Locate the cell with the specified text and output its [X, Y] center coordinate. 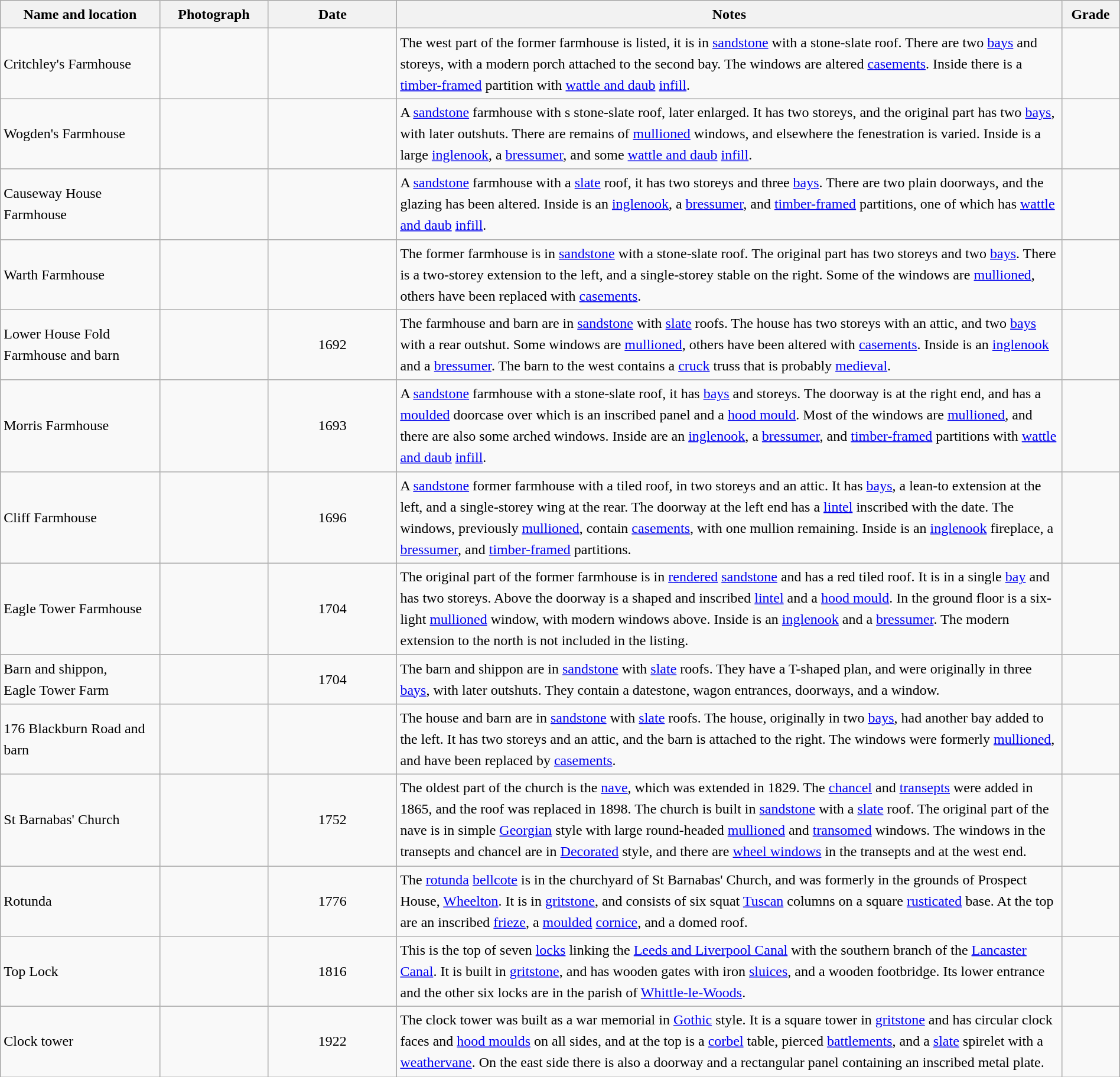
Lower House Fold Farmhouse and barn [80, 345]
Causeway House Farmhouse [80, 204]
Wogden's Farmhouse [80, 134]
Clock tower [80, 1042]
176 Blackburn Road and barn [80, 738]
1816 [333, 971]
1693 [333, 425]
Grade [1090, 14]
Rotunda [80, 902]
Morris Farmhouse [80, 425]
1752 [333, 820]
St Barnabas' Church [80, 820]
Date [333, 14]
Top Lock [80, 971]
Photograph [214, 14]
1776 [333, 902]
Warth Farmhouse [80, 274]
1696 [333, 518]
Cliff Farmhouse [80, 518]
Barn and shippon,Eagle Tower Farm [80, 679]
1692 [333, 345]
Critchley's Farmhouse [80, 64]
Notes [729, 14]
1922 [333, 1042]
Eagle Tower Farmhouse [80, 609]
Name and location [80, 14]
